Locate the cell with the specified text and output its [x, y] center coordinate. 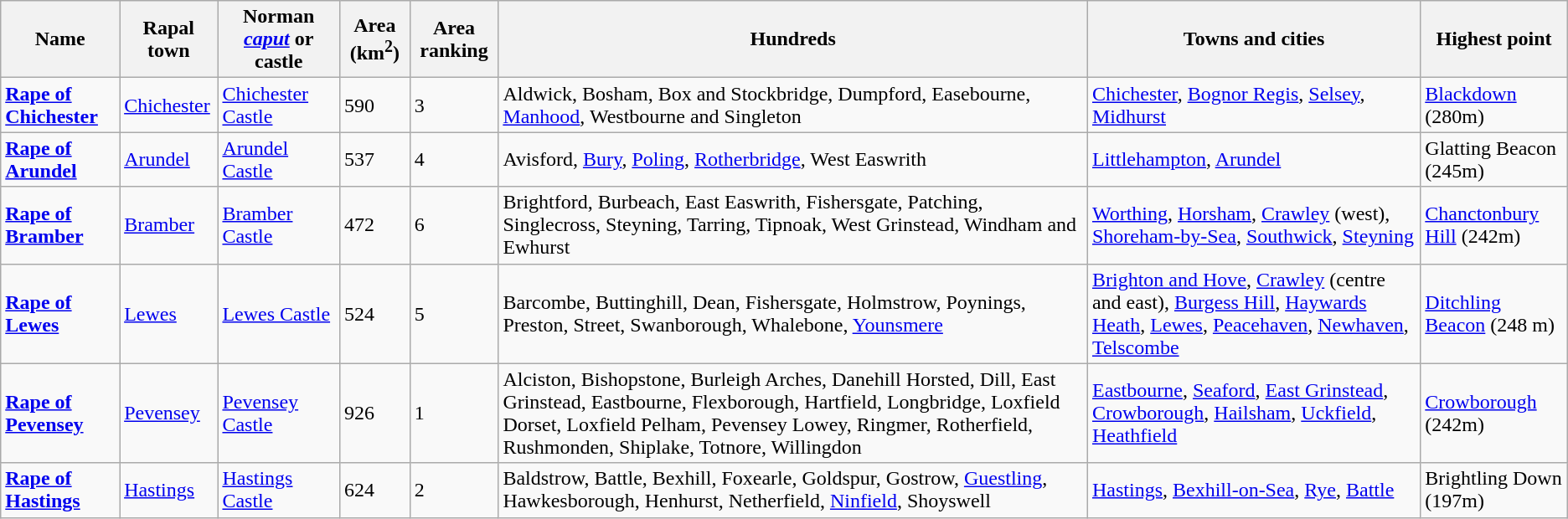
Name [60, 39]
Littlehampton, Arundel [1253, 159]
Brightling Down (197m) [1494, 491]
1 [454, 414]
Brightford, Burbeach, East Easwrith, Fishersgate, Patching, Singlecross, Steyning, Tarring, Tipnoak, West Grinstead, Windham and Ewhurst [793, 225]
Ditchling Beacon (248 m) [1494, 313]
Hastings [169, 491]
Norman caput or castle [279, 39]
Rape of Chichester [60, 105]
Towns and cities [1253, 39]
Chichester, Bognor Regis, Selsey, Midhurst [1253, 105]
Glatting Beacon (245m) [1494, 159]
624 [374, 491]
Pevensey Castle [279, 414]
Worthing, Horsham, Crawley (west), Shoreham-by-Sea, Southwick, Steyning [1253, 225]
Area ranking [454, 39]
472 [374, 225]
Highest point [1494, 39]
Arundel [169, 159]
Lewes [169, 313]
Avisford, Bury, Poling, Rotherbridge, West Easwrith [793, 159]
Bramber [169, 225]
Chichester Castle [279, 105]
537 [374, 159]
4 [454, 159]
3 [454, 105]
5 [454, 313]
Aldwick, Bosham, Box and Stockbridge, Dumpford, Easebourne, Manhood, Westbourne and Singleton [793, 105]
6 [454, 225]
Eastbourne, Seaford, East Grinstead, Crowborough, Hailsham, Uckfield, Heathfield [1253, 414]
Bramber Castle [279, 225]
Lewes Castle [279, 313]
Hastings Castle [279, 491]
Crowborough (242m) [1494, 414]
Hundreds [793, 39]
Rapal town [169, 39]
Rape of Pevensey [60, 414]
Chichester [169, 105]
Rape of Lewes [60, 313]
Blackdown (280m) [1494, 105]
Hastings, Bexhill-on-Sea, Rye, Battle [1253, 491]
926 [374, 414]
590 [374, 105]
Chanctonbury Hill (242m) [1494, 225]
Pevensey [169, 414]
Barcombe, Buttinghill, Dean, Fishersgate, Holmstrow, Poynings, Preston, Street, Swanborough, Whalebone, Younsmere [793, 313]
Rape of Arundel [60, 159]
Rape of Hastings [60, 491]
Rape of Bramber [60, 225]
Area (km2) [374, 39]
2 [454, 491]
Brighton and Hove, Crawley (centre and east), Burgess Hill, Haywards Heath, Lewes, Peacehaven, Newhaven, Telscombe [1253, 313]
Arundel Castle [279, 159]
524 [374, 313]
Baldstrow, Battle, Bexhill, Foxearle, Goldspur, Gostrow, Guestling, Hawkesborough, Henhurst, Netherfield, Ninfield, Shoyswell [793, 491]
